Determine the [X, Y] coordinate at the center of the cell enclosing the given text.  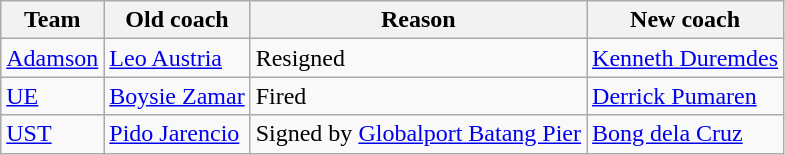
Signed by Globalport Batang Pier [418, 134]
Boysie Zamar [177, 96]
Leo Austria [177, 58]
Derrick Pumaren [686, 96]
Team [52, 20]
Resigned [418, 58]
New coach [686, 20]
Pido Jarencio [177, 134]
UE [52, 96]
Old coach [177, 20]
UST [52, 134]
Bong dela Cruz [686, 134]
Fired [418, 96]
Kenneth Duremdes [686, 58]
Reason [418, 20]
Adamson [52, 58]
